Output the (X, Y) coordinate of the center of the cell containing the given text.  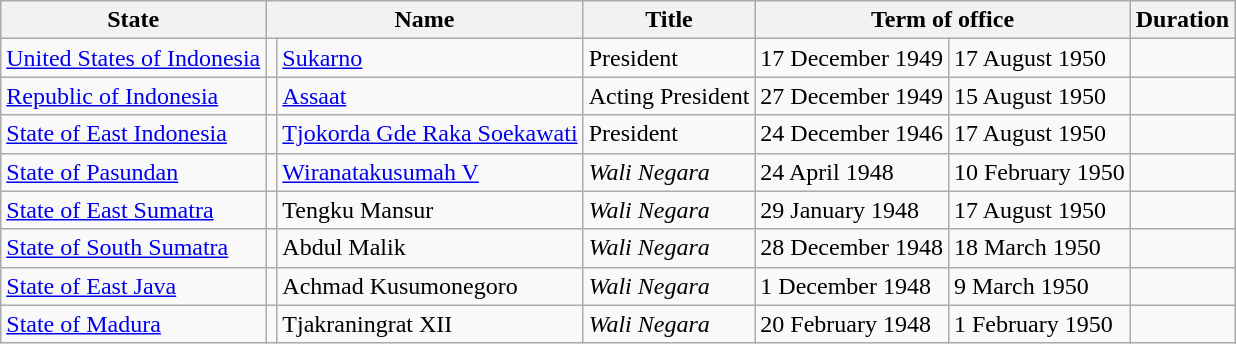
1 December 1948 (852, 286)
Term of office (942, 20)
State of Madura (134, 324)
Tjokorda Gde Raka Soekawati (430, 134)
15 August 1950 (1039, 96)
Sukarno (430, 58)
State of East Indonesia (134, 134)
State (134, 20)
29 January 1948 (852, 210)
State of East Sumatra (134, 210)
10 February 1950 (1039, 172)
Name (424, 20)
Tjakraningrat XII (430, 324)
28 December 1948 (852, 248)
Duration (1182, 20)
20 February 1948 (852, 324)
27 December 1949 (852, 96)
Abdul Malik (430, 248)
State of East Java (134, 286)
United States of Indonesia (134, 58)
Republic of Indonesia (134, 96)
Achmad Kusumonegoro (430, 286)
Assaat (430, 96)
Acting President (669, 96)
Tengku Mansur (430, 210)
24 April 1948 (852, 172)
Wiranatakusumah V (430, 172)
State of Pasundan (134, 172)
24 December 1946 (852, 134)
State of South Sumatra (134, 248)
Title (669, 20)
18 March 1950 (1039, 248)
1 February 1950 (1039, 324)
9 March 1950 (1039, 286)
17 December 1949 (852, 58)
